Return the (x, y) coordinate for the center point of the cell that contains the specified text.  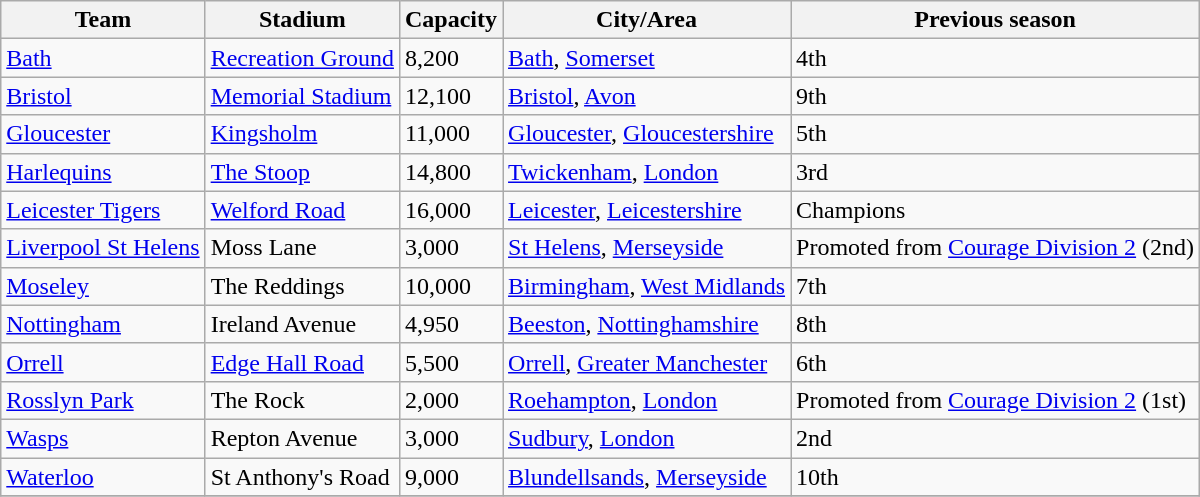
Twickenham, London (647, 172)
5th (996, 134)
Birmingham, West Midlands (647, 286)
Recreation Ground (302, 58)
14,800 (450, 172)
3rd (996, 172)
Rosslyn Park (103, 400)
Sudbury, London (647, 438)
Liverpool St Helens (103, 248)
Orrell, Greater Manchester (647, 362)
8th (996, 324)
2,000 (450, 400)
Kingsholm (302, 134)
7th (996, 286)
10th (996, 477)
16,000 (450, 210)
Bath (103, 58)
City/Area (647, 20)
Moss Lane (302, 248)
Champions (996, 210)
11,000 (450, 134)
Wasps (103, 438)
Stadium (302, 20)
The Rock (302, 400)
Team (103, 20)
Ireland Avenue (302, 324)
2nd (996, 438)
Leicester, Leicestershire (647, 210)
9,000 (450, 477)
Capacity (450, 20)
St Anthony's Road (302, 477)
Promoted from Courage Division 2 (1st) (996, 400)
Bristol (103, 96)
Harlequins (103, 172)
Bristol, Avon (647, 96)
The Reddings (302, 286)
4,950 (450, 324)
Nottingham (103, 324)
4th (996, 58)
Gloucester (103, 134)
Repton Avenue (302, 438)
12,100 (450, 96)
Bath, Somerset (647, 58)
8,200 (450, 58)
Memorial Stadium (302, 96)
Blundellsands, Merseyside (647, 477)
Orrell (103, 362)
Beeston, Nottinghamshire (647, 324)
9th (996, 96)
The Stoop (302, 172)
5,500 (450, 362)
Waterloo (103, 477)
Roehampton, London (647, 400)
Leicester Tigers (103, 210)
Gloucester, Gloucestershire (647, 134)
10,000 (450, 286)
Previous season (996, 20)
Moseley (103, 286)
St Helens, Merseyside (647, 248)
Edge Hall Road (302, 362)
Welford Road (302, 210)
6th (996, 362)
Promoted from Courage Division 2 (2nd) (996, 248)
